Return the [X, Y] coordinate for the center point of the cell that contains the specified text.  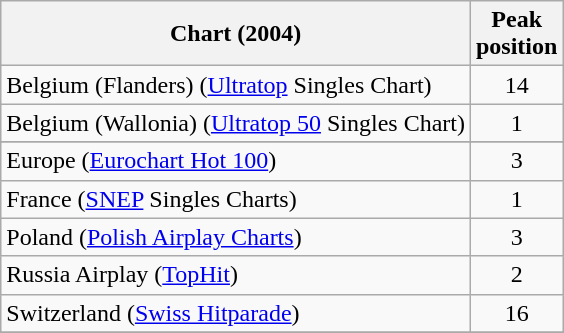
France (SNEP Singles Charts) [236, 199]
2 [516, 275]
14 [516, 85]
Belgium (Wallonia) (Ultratop 50 Singles Chart) [236, 123]
Europe (Eurochart Hot 100) [236, 161]
Russia Airplay (TopHit) [236, 275]
Belgium (Flanders) (Ultratop Singles Chart) [236, 85]
16 [516, 313]
Poland (Polish Airplay Charts) [236, 237]
Peakposition [516, 34]
Switzerland (Swiss Hitparade) [236, 313]
Chart (2004) [236, 34]
